Return the (X, Y) coordinate for the center point of the cell that contains the specified text.  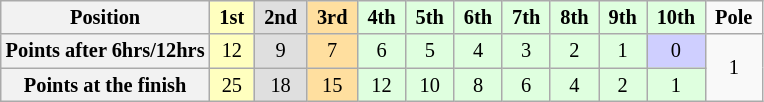
5 (430, 51)
10 (430, 85)
Points after 6hrs/12hrs (106, 51)
8 (478, 85)
7 (332, 51)
Position (106, 17)
Pole (734, 17)
1st (232, 17)
9th (622, 17)
3rd (332, 17)
0 (676, 51)
3 (526, 51)
4th (381, 17)
9 (280, 51)
15 (332, 85)
2nd (280, 17)
18 (280, 85)
5th (430, 17)
6th (478, 17)
7th (526, 17)
10th (676, 17)
8th (574, 17)
Points at the finish (106, 85)
25 (232, 85)
